Identify which cell holds the provided text, then report its (x, y) central coordinate. 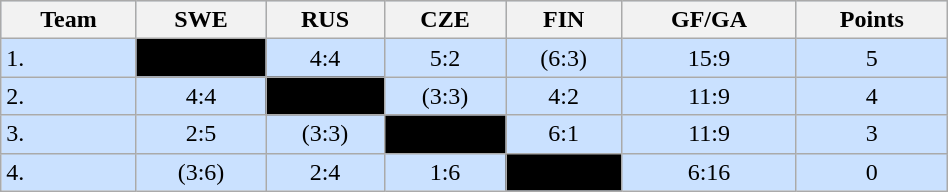
5 (872, 58)
3. (69, 134)
FIN (564, 20)
Points (872, 20)
5:2 (444, 58)
Team (69, 20)
(6:3) (564, 58)
0 (872, 172)
2:5 (200, 134)
15:9 (710, 58)
4:2 (564, 96)
1. (69, 58)
GF/GA (710, 20)
SWE (200, 20)
6:16 (710, 172)
3 (872, 134)
(3:6) (200, 172)
CZE (444, 20)
4 (872, 96)
RUS (326, 20)
2. (69, 96)
1:6 (444, 172)
2:4 (326, 172)
4. (69, 172)
6:1 (564, 134)
